Find where the given text appears and provide that cell's center as (X, Y) coordinate. 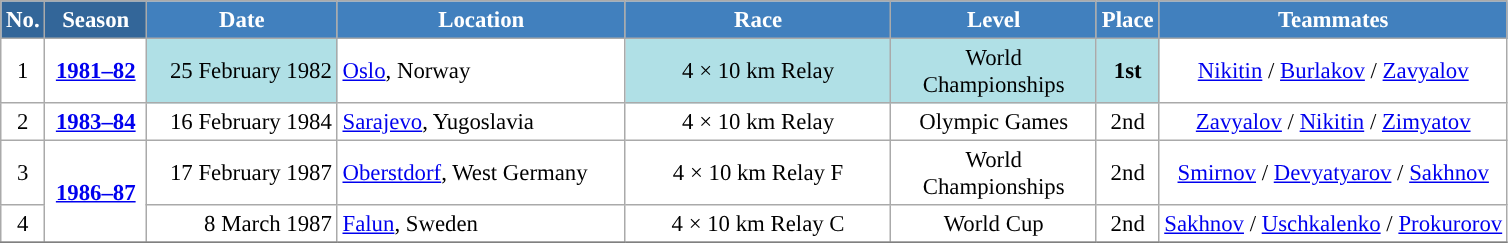
Falun, Sweden (481, 224)
17 February 1987 (242, 174)
Place (1127, 20)
Oslo, Norway (481, 72)
8 March 1987 (242, 224)
2 (23, 122)
Oberstdorf, West Germany (481, 174)
16 February 1984 (242, 122)
1986–87 (96, 192)
4 × 10 km Relay F (758, 174)
1st (1127, 72)
1981–82 (96, 72)
4 (23, 224)
Nikitin / Burlakov / Zavyalov (1334, 72)
Location (481, 20)
Sarajevo, Yugoslavia (481, 122)
Race (758, 20)
No. (23, 20)
1 (23, 72)
Smirnov / Devyatyarov / Sakhnov (1334, 174)
Teammates (1334, 20)
1983–84 (96, 122)
Season (96, 20)
Date (242, 20)
Olympic Games (994, 122)
4 × 10 km Relay C (758, 224)
World Cup (994, 224)
Sakhnov / Uschkalenko / Prokurorov (1334, 224)
Level (994, 20)
3 (23, 174)
Zavyalov / Nikitin / Zimyatov (1334, 122)
25 February 1982 (242, 72)
